Return (x, y) of the center of cell containing provided text 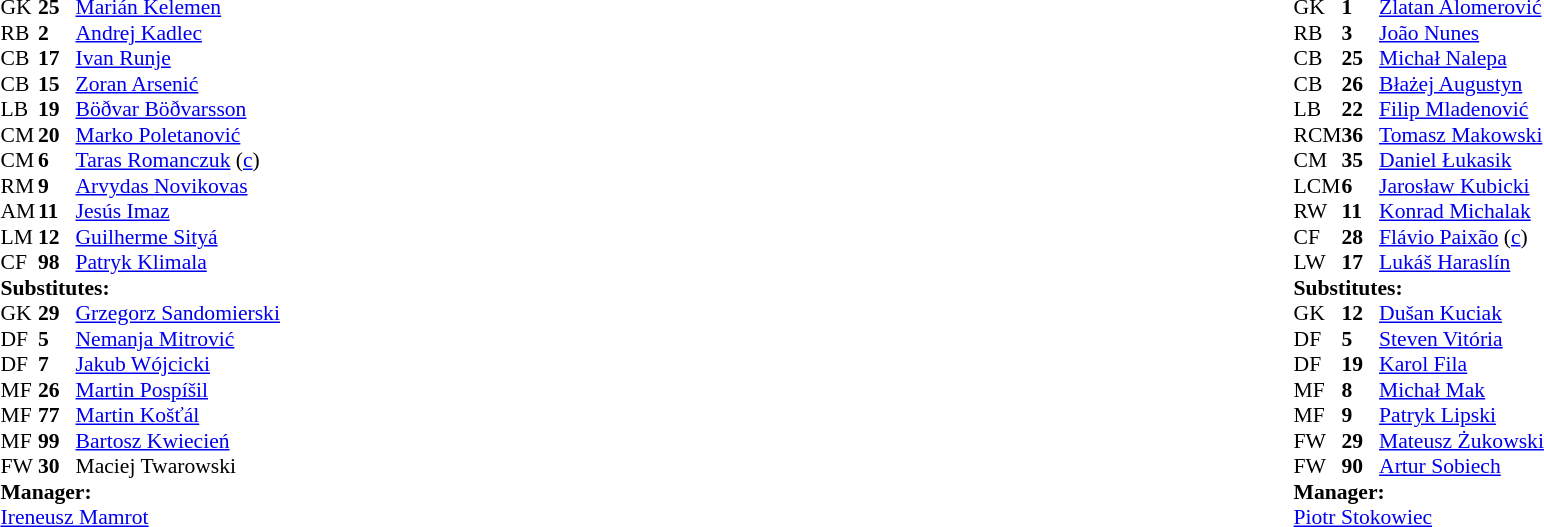
Grzegorz Sandomierski (178, 313)
15 (57, 84)
7 (57, 365)
77 (57, 415)
Martin Pospíšil (178, 390)
Taras Romanczuk (c) (178, 161)
2 (57, 33)
Nemanja Mitrović (178, 339)
Patryk Lipski (1462, 415)
Zoran Arsenić (178, 84)
90 (1361, 467)
AM (19, 211)
3 (1361, 33)
Tomasz Makowski (1462, 135)
8 (1361, 390)
Martin Košťál (178, 415)
RM (19, 186)
João Nunes (1462, 33)
28 (1361, 237)
Błażej Augustyn (1462, 84)
Lukáš Haraslín (1462, 263)
LM (19, 237)
Böðvar Böðvarsson (178, 109)
Bartosz Kwiecień (178, 441)
Dušan Kuciak (1462, 313)
RCM (1318, 135)
Jesús Imaz (178, 211)
99 (57, 441)
Daniel Łukasik (1462, 161)
Steven Vitória (1462, 339)
Konrad Michalak (1462, 211)
Ivan Runje (178, 59)
Filip Mladenović (1462, 109)
Mateusz Żukowski (1462, 441)
Andrej Kadlec (178, 33)
RW (1318, 211)
35 (1361, 161)
Jakub Wójcicki (178, 365)
Michał Nalepa (1462, 59)
36 (1361, 135)
98 (57, 263)
Patryk Klimala (178, 263)
Artur Sobiech (1462, 467)
25 (1361, 59)
Maciej Twarowski (178, 467)
Karol Fila (1462, 365)
LW (1318, 263)
Michał Mak (1462, 390)
Arvydas Novikovas (178, 186)
Marko Poletanović (178, 135)
22 (1361, 109)
20 (57, 135)
30 (57, 467)
Flávio Paixão (c) (1462, 237)
Guilherme Sityá (178, 237)
Jarosław Kubicki (1462, 186)
LCM (1318, 186)
